Scan for the cell matching the given text and deliver its (x, y) coordinate at center. 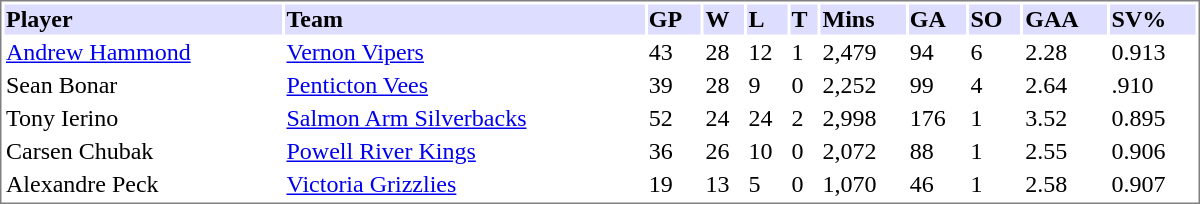
13 (724, 185)
L (767, 19)
2,072 (863, 151)
99 (937, 85)
SV% (1152, 19)
6 (995, 53)
1,070 (863, 185)
9 (767, 85)
43 (674, 53)
0.906 (1152, 151)
2.64 (1066, 85)
2.55 (1066, 151)
.910 (1152, 85)
94 (937, 53)
Salmon Arm Silverbacks (464, 119)
Player (143, 19)
GAA (1066, 19)
Vernon Vipers (464, 53)
W (724, 19)
176 (937, 119)
Andrew Hammond (143, 53)
Powell River Kings (464, 151)
0.895 (1152, 119)
19 (674, 185)
12 (767, 53)
2,252 (863, 85)
Penticton Vees (464, 85)
0.913 (1152, 53)
4 (995, 85)
2,479 (863, 53)
Alexandre Peck (143, 185)
2.28 (1066, 53)
Mins (863, 19)
46 (937, 185)
26 (724, 151)
Tony Ierino (143, 119)
GA (937, 19)
5 (767, 185)
SO (995, 19)
Victoria Grizzlies (464, 185)
3.52 (1066, 119)
GP (674, 19)
10 (767, 151)
Team (464, 19)
T (804, 19)
Carsen Chubak (143, 151)
2.58 (1066, 185)
36 (674, 151)
2 (804, 119)
88 (937, 151)
Sean Bonar (143, 85)
39 (674, 85)
52 (674, 119)
0.907 (1152, 185)
2,998 (863, 119)
